Provide the (X, Y) coordinate of the cell's center where the given text is located.  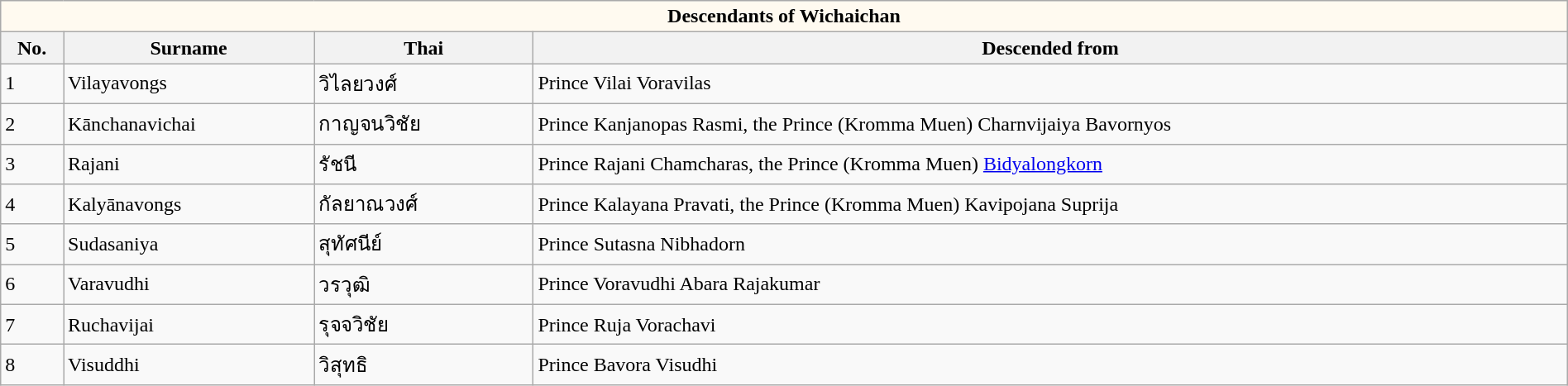
Kalyānavongs (189, 205)
Descended from (1050, 48)
Varavudhi (189, 284)
กัลยาณวงศ์ (423, 205)
Prince Bavora Visudhi (1050, 365)
Prince Vilai Voravilas (1050, 84)
สุทัศนีย์ (423, 245)
7 (32, 324)
Rajani (189, 164)
6 (32, 284)
2 (32, 124)
Prince Voravudhi Abara Rajakumar (1050, 284)
1 (32, 84)
วิสุทธิ (423, 365)
3 (32, 164)
5 (32, 245)
Visuddhi (189, 365)
กาญจนวิชัย (423, 124)
8 (32, 365)
Thai (423, 48)
รุจจวิชัย (423, 324)
วิไลยวงศ์ (423, 84)
วรวุฒิ (423, 284)
Kānchanavichai (189, 124)
Sudasaniya (189, 245)
Prince Sutasna Nibhadorn (1050, 245)
Prince Rajani Chamcharas, the Prince (Kromma Muen) Bidyalongkorn (1050, 164)
Vilayavongs (189, 84)
No. (32, 48)
Surname (189, 48)
Ruchavijai (189, 324)
Prince Ruja Vorachavi (1050, 324)
รัชนี (423, 164)
Prince Kalayana Pravati, the Prince (Kromma Muen) Kavipojana Suprija (1050, 205)
Prince Kanjanopas Rasmi, the Prince (Kromma Muen) Charnvijaiya Bavornyos (1050, 124)
4 (32, 205)
Descendants of Wichaichan (784, 17)
